Determine the (X, Y) coordinate at the center of the cell enclosing the given text.  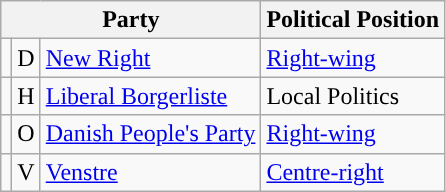
O (26, 134)
H (26, 96)
Centre-right (353, 172)
New Right (150, 58)
D (26, 58)
Political Position (353, 20)
V (26, 172)
Local Politics (353, 96)
Liberal Borgerliste (150, 96)
Venstre (150, 172)
Danish People's Party (150, 134)
Party (131, 20)
